Determine the [X, Y] coordinate at the center of the cell enclosing the given text.  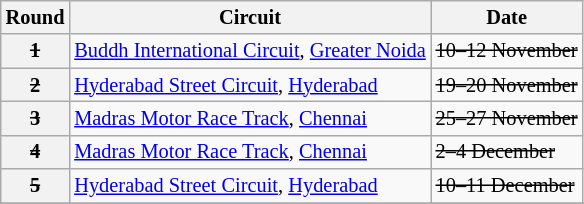
Circuit [250, 17]
2 [36, 85]
Buddh International Circuit, Greater Noida [250, 51]
19–20 November [507, 85]
Round [36, 17]
1 [36, 51]
25–27 November [507, 118]
10–11 December [507, 186]
5 [36, 186]
Date [507, 17]
2–4 December [507, 152]
3 [36, 118]
10–12 November [507, 51]
4 [36, 152]
